For the text-containing cell, return its midpoint in [X, Y] coordinate format. 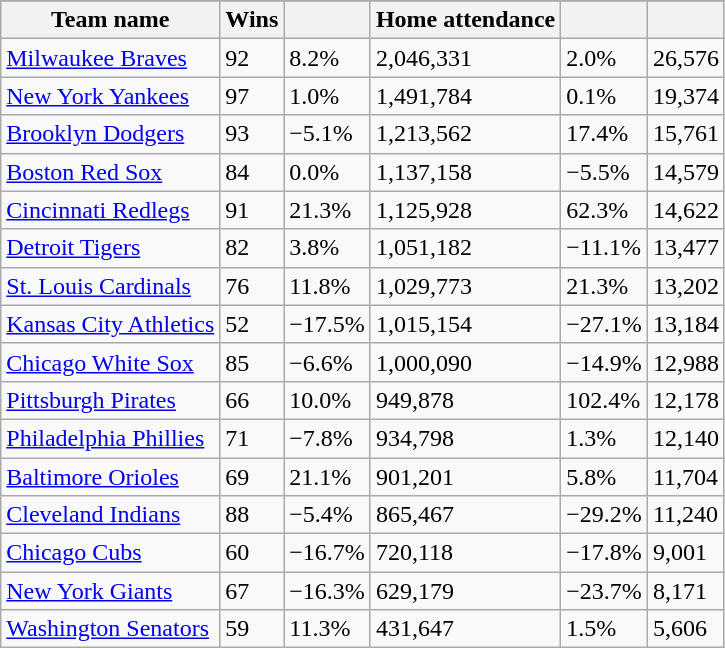
629,179 [465, 591]
15,761 [686, 134]
1,000,090 [465, 362]
1.5% [604, 629]
Cincinnati Redlegs [110, 210]
14,579 [686, 172]
Boston Red Sox [110, 172]
−17.8% [604, 553]
52 [252, 324]
84 [252, 172]
59 [252, 629]
Chicago Cubs [110, 553]
14,622 [686, 210]
76 [252, 286]
62.3% [604, 210]
901,201 [465, 477]
New York Yankees [110, 96]
71 [252, 438]
60 [252, 553]
3.8% [328, 248]
85 [252, 362]
Philadelphia Phillies [110, 438]
1,051,182 [465, 248]
Kansas City Athletics [110, 324]
−5.1% [328, 134]
865,467 [465, 515]
Chicago White Sox [110, 362]
8.2% [328, 58]
1.0% [328, 96]
−14.9% [604, 362]
1.3% [604, 438]
13,477 [686, 248]
Washington Senators [110, 629]
9,001 [686, 553]
11.8% [328, 286]
1,491,784 [465, 96]
934,798 [465, 438]
−23.7% [604, 591]
Brooklyn Dodgers [110, 134]
Detroit Tigers [110, 248]
2.0% [604, 58]
Team name [110, 20]
−6.6% [328, 362]
5.8% [604, 477]
91 [252, 210]
−27.1% [604, 324]
949,878 [465, 400]
69 [252, 477]
66 [252, 400]
82 [252, 248]
21.1% [328, 477]
11,704 [686, 477]
12,140 [686, 438]
Milwaukee Braves [110, 58]
−16.3% [328, 591]
12,178 [686, 400]
−5.4% [328, 515]
26,576 [686, 58]
13,184 [686, 324]
19,374 [686, 96]
102.4% [604, 400]
2,046,331 [465, 58]
Pittsburgh Pirates [110, 400]
97 [252, 96]
−5.5% [604, 172]
0.1% [604, 96]
431,647 [465, 629]
Wins [252, 20]
10.0% [328, 400]
1,125,928 [465, 210]
11.3% [328, 629]
New York Giants [110, 591]
88 [252, 515]
1,015,154 [465, 324]
Cleveland Indians [110, 515]
13,202 [686, 286]
92 [252, 58]
5,606 [686, 629]
−7.8% [328, 438]
11,240 [686, 515]
−16.7% [328, 553]
−29.2% [604, 515]
12,988 [686, 362]
1,213,562 [465, 134]
Home attendance [465, 20]
8,171 [686, 591]
1,029,773 [465, 286]
−17.5% [328, 324]
−11.1% [604, 248]
93 [252, 134]
1,137,158 [465, 172]
0.0% [328, 172]
Baltimore Orioles [110, 477]
17.4% [604, 134]
St. Louis Cardinals [110, 286]
67 [252, 591]
720,118 [465, 553]
